Search for the cell housing the specified text and yield its (x, y) center coordinate. 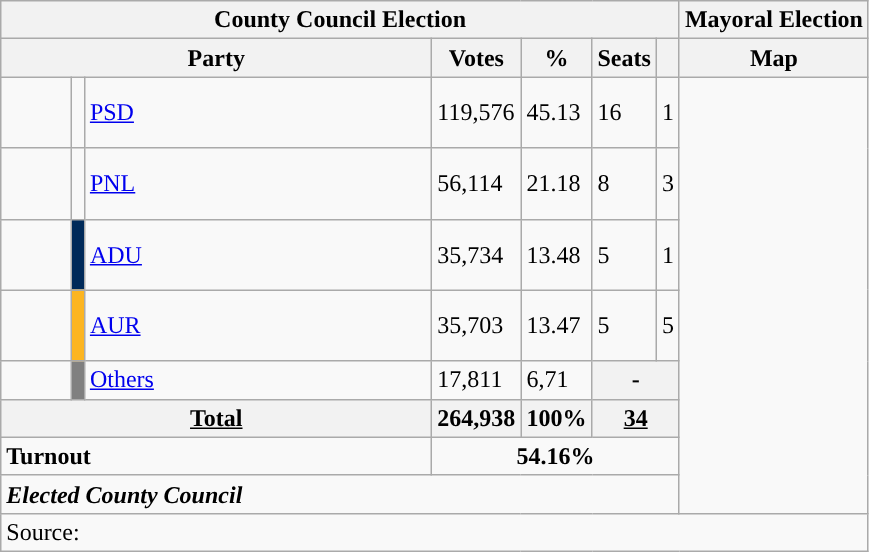
PNL (258, 184)
35,703 (476, 326)
Seats (624, 58)
Others (258, 380)
119,576 (476, 112)
- (636, 380)
Party (216, 58)
16 (624, 112)
Mayoral Election (774, 20)
Elected County Council (340, 494)
6,71 (556, 380)
34 (636, 418)
56,114 (476, 184)
3 (668, 184)
17,811 (476, 380)
Source: (435, 532)
100% (556, 418)
35,734 (476, 254)
45.13 (556, 112)
54.16% (556, 456)
PSD (258, 112)
% (556, 58)
Turnout (216, 456)
County Council Election (340, 20)
264,938 (476, 418)
ADU (258, 254)
Total (216, 418)
Votes (476, 58)
Map (774, 58)
8 (624, 184)
13.48 (556, 254)
AUR (258, 326)
13.47 (556, 326)
21.18 (556, 184)
